Identify which cell holds the provided text, then report its (X, Y) central coordinate. 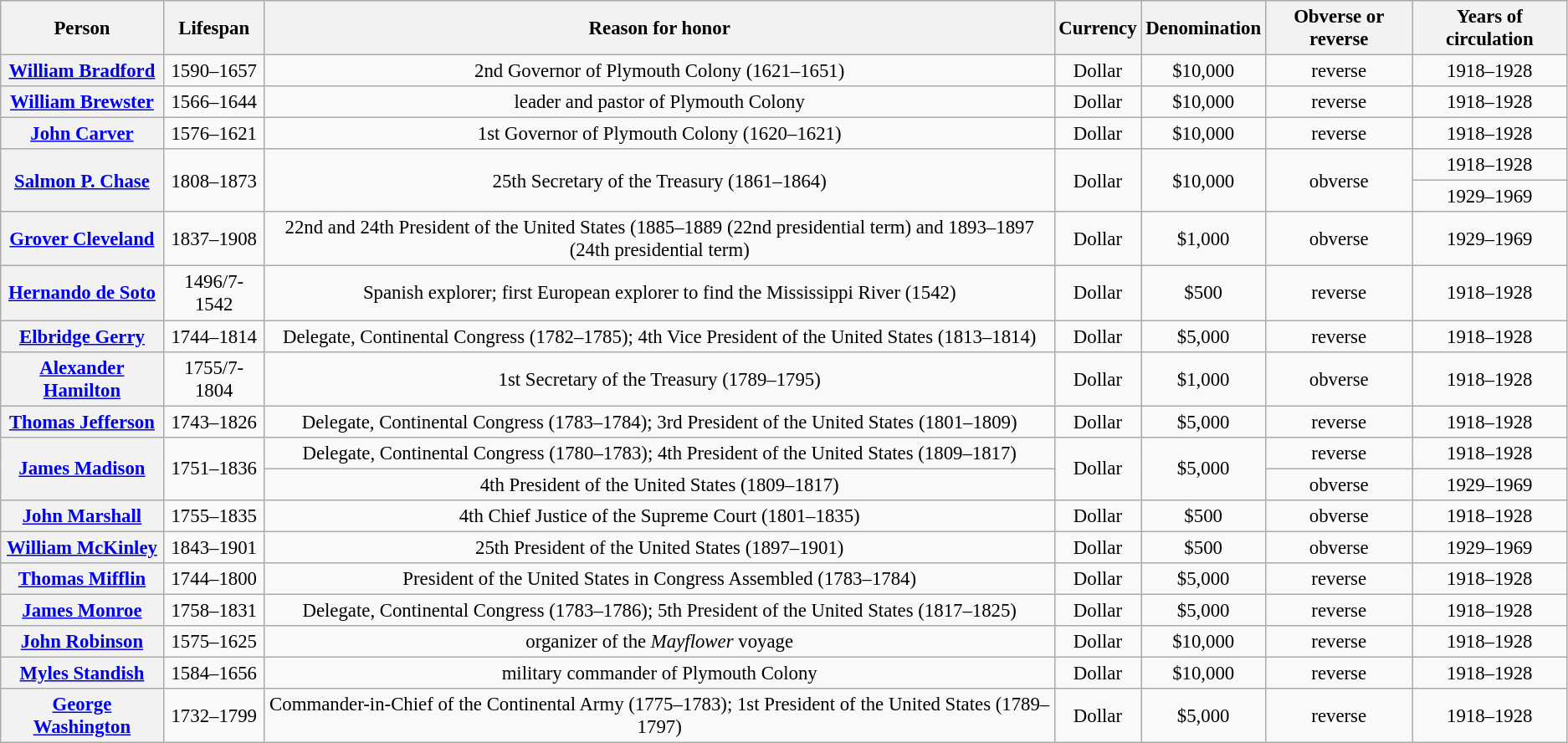
25th Secretary of the Treasury (1861–1864) (659, 181)
1496/7-1542 (214, 293)
22nd and 24th President of the United States (1885–1889 (22nd presidential term) and 1893–1897 (24th presidential term) (659, 239)
1758–1831 (214, 610)
1584–1656 (214, 674)
Thomas Jefferson (82, 422)
Currency (1098, 28)
4th President of the United States (1809–1817) (659, 484)
Grover Cleveland (82, 239)
John Robinson (82, 642)
William McKinley (82, 547)
Myles Standish (82, 674)
Reason for honor (659, 28)
1590–1657 (214, 71)
President of the United States in Congress Assembled (1783–1784) (659, 579)
1st Governor of Plymouth Colony (1620–1621) (659, 134)
Lifespan (214, 28)
1744–1800 (214, 579)
2nd Governor of Plymouth Colony (1621–1651) (659, 71)
Salmon P. Chase (82, 181)
James Madison (82, 469)
1744–1814 (214, 336)
George Washington (82, 716)
1808–1873 (214, 181)
William Brewster (82, 102)
1755–1835 (214, 516)
Elbridge Gerry (82, 336)
1566–1644 (214, 102)
25th President of the United States (1897–1901) (659, 547)
leader and pastor of Plymouth Colony (659, 102)
Obverse or reverse (1339, 28)
John Marshall (82, 516)
Commander-in-Chief of the Continental Army (1775–1783); 1st President of the United States (1789–1797) (659, 716)
organizer of the Mayflower voyage (659, 642)
James Monroe (82, 610)
1755/7-1804 (214, 378)
1732–1799 (214, 716)
Person (82, 28)
1843–1901 (214, 547)
Delegate, Continental Congress (1783–1784); 3rd President of the United States (1801–1809) (659, 422)
military commander of Plymouth Colony (659, 674)
Delegate, Continental Congress (1782–1785); 4th Vice President of the United States (1813–1814) (659, 336)
John Carver (82, 134)
1751–1836 (214, 469)
Delegate, Continental Congress (1780–1783); 4th President of the United States (1809–1817) (659, 453)
1576–1621 (214, 134)
Spanish explorer; first European explorer to find the Mississippi River (1542) (659, 293)
Thomas Mifflin (82, 579)
1743–1826 (214, 422)
Hernando de Soto (82, 293)
Delegate, Continental Congress (1783–1786); 5th President of the United States (1817–1825) (659, 610)
Years of circulation (1489, 28)
1837–1908 (214, 239)
4th Chief Justice of the Supreme Court (1801–1835) (659, 516)
Denomination (1203, 28)
William Bradford (82, 71)
Alexander Hamilton (82, 378)
1575–1625 (214, 642)
1st Secretary of the Treasury (1789–1795) (659, 378)
